Determine the (x, y) coordinate at the center of the cell enclosing the given text.  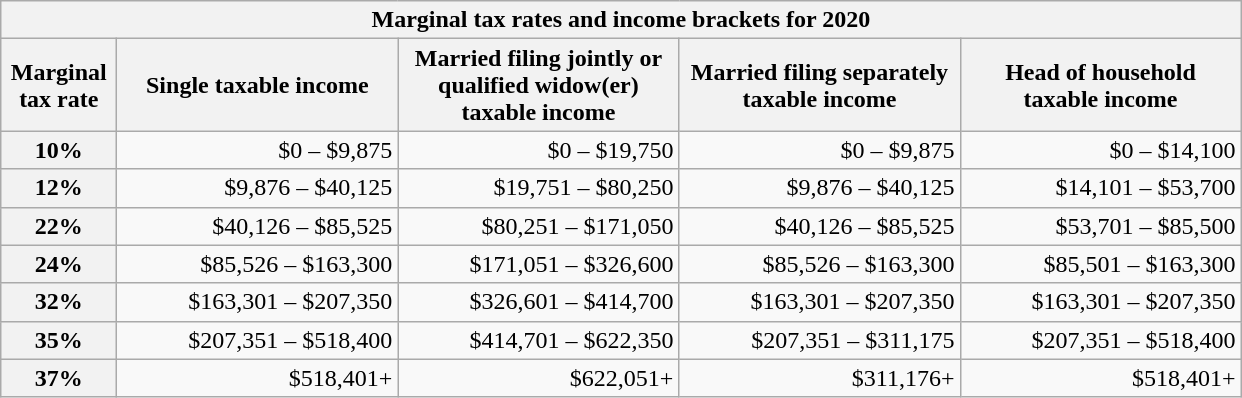
37% (59, 378)
$80,251 – $171,050 (538, 226)
22% (59, 226)
24% (59, 264)
$622,051+ (538, 378)
Single taxable income (258, 85)
$53,701 – $85,500 (1100, 226)
$0 – $14,100 (1100, 150)
32% (59, 302)
Marginal tax rate (59, 85)
$0 – $19,750 (538, 150)
10% (59, 150)
35% (59, 340)
$414,701 – $622,350 (538, 340)
$85,501 – $163,300 (1100, 264)
Marginal tax rates and income brackets for 2020 (621, 20)
Married filing jointly or qualified widow(er) taxable income (538, 85)
$171,051 – $326,600 (538, 264)
$326,601 – $414,700 (538, 302)
$207,351 – $311,175 (820, 340)
$311,176+ (820, 378)
12% (59, 188)
$19,751 – $80,250 (538, 188)
Married filing separately taxable income (820, 85)
Head of household taxable income (1100, 85)
$14,101 – $53,700 (1100, 188)
